Identify which cell holds the provided text, then report its (X, Y) central coordinate. 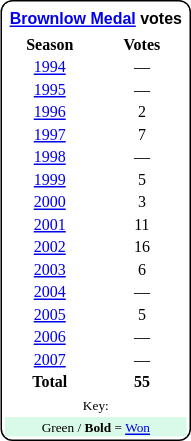
Brownlow Medal votes (96, 18)
Season (50, 44)
2006 (50, 337)
3 (142, 202)
7 (142, 134)
2005 (50, 314)
Votes (142, 44)
2004 (50, 292)
Key: (96, 404)
1994 (50, 67)
2000 (50, 202)
11 (142, 224)
1999 (50, 180)
1996 (50, 112)
1997 (50, 134)
2001 (50, 224)
Total (50, 382)
55 (142, 382)
Green / Bold = Won (96, 427)
1998 (50, 157)
6 (142, 270)
1995 (50, 90)
2 (142, 112)
2007 (50, 360)
2002 (50, 247)
16 (142, 247)
2003 (50, 270)
